Locate the cell with the specified text and output its (X, Y) center coordinate. 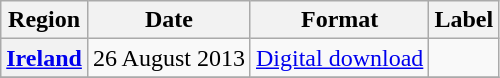
Date (168, 20)
Format (339, 20)
Region (44, 20)
Label (464, 20)
Digital download (339, 58)
Ireland (44, 58)
26 August 2013 (168, 58)
